For the text-containing cell, return its midpoint in [X, Y] coordinate format. 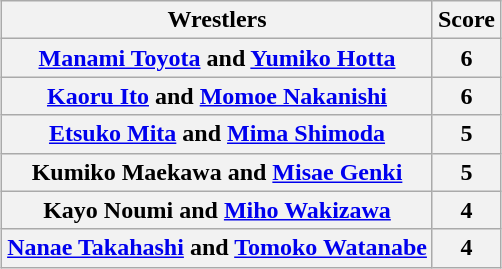
Manami Toyota and Yumiko Hotta [218, 58]
Kaoru Ito and Momoe Nakanishi [218, 96]
Etsuko Mita and Mima Shimoda [218, 134]
Kumiko Maekawa and Misae Genki [218, 172]
Score [466, 20]
Nanae Takahashi and Tomoko Watanabe [218, 248]
Kayo Noumi and Miho Wakizawa [218, 210]
Wrestlers [218, 20]
